Identify which cell holds the provided text, then report its [X, Y] central coordinate. 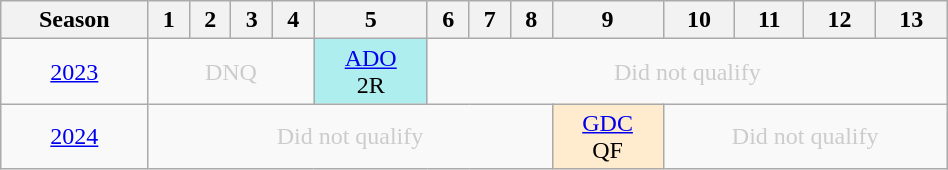
10 [699, 20]
Season [74, 20]
GDCQF [608, 136]
3 [252, 20]
DNQ [231, 72]
1 [169, 20]
2 [210, 20]
7 [490, 20]
13 [911, 20]
2023 [74, 72]
4 [293, 20]
2024 [74, 136]
8 [531, 20]
6 [448, 20]
12 [840, 20]
11 [770, 20]
ADO2R [371, 72]
5 [371, 20]
9 [608, 20]
